Provide the (X, Y) coordinate of the cell's center where the given text is located.  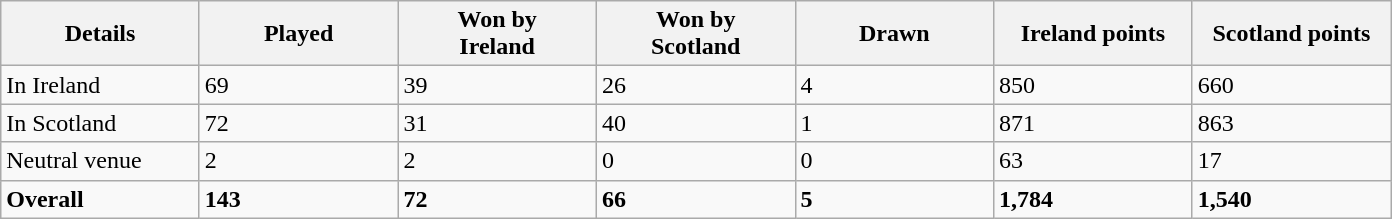
69 (298, 85)
31 (498, 123)
Played (298, 34)
660 (1292, 85)
In Ireland (100, 85)
Drawn (894, 34)
5 (894, 199)
863 (1292, 123)
1,784 (1094, 199)
Ireland points (1094, 34)
66 (696, 199)
Neutral venue (100, 161)
4 (894, 85)
143 (298, 199)
39 (498, 85)
40 (696, 123)
850 (1094, 85)
63 (1094, 161)
In Scotland (100, 123)
Won byIreland (498, 34)
Details (100, 34)
Scotland points (1292, 34)
Overall (100, 199)
1,540 (1292, 199)
Won byScotland (696, 34)
26 (696, 85)
871 (1094, 123)
1 (894, 123)
17 (1292, 161)
